Provide the (x, y) coordinate of the cell's center where the given text is located.  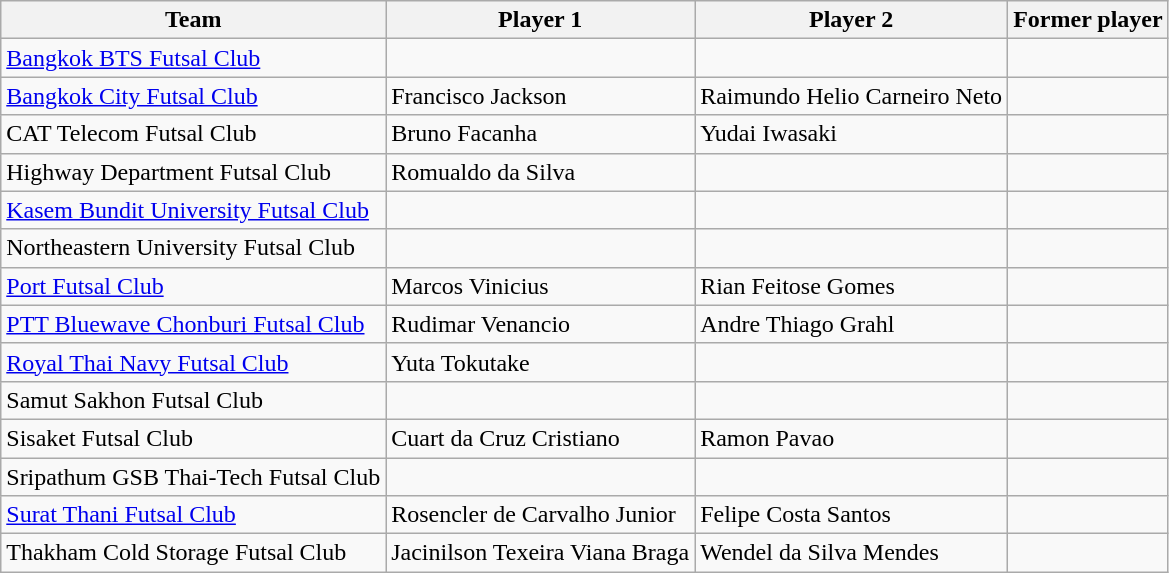
Surat Thani Futsal Club (194, 515)
Sripathum GSB Thai-Tech Futsal Club (194, 477)
Samut Sakhon Futsal Club (194, 400)
Player 1 (540, 20)
Player 2 (852, 20)
Royal Thai Navy Futsal Club (194, 362)
Yuta Tokutake (540, 362)
Kasem Bundit University Futsal Club (194, 210)
Jacinilson Texeira Viana Braga (540, 553)
Team (194, 20)
Romualdo da Silva (540, 172)
PTT Bluewave Chonburi Futsal Club (194, 324)
Marcos Vinicius (540, 286)
Andre Thiago Grahl (852, 324)
Bangkok BTS Futsal Club (194, 58)
Wendel da Silva Mendes (852, 553)
Rian Feitose Gomes (852, 286)
Northeastern University Futsal Club (194, 248)
Yudai Iwasaki (852, 134)
Sisaket Futsal Club (194, 438)
Raimundo Helio Carneiro Neto (852, 96)
Highway Department Futsal Club (194, 172)
CAT Telecom Futsal Club (194, 134)
Thakham Cold Storage Futsal Club (194, 553)
Rudimar Venancio (540, 324)
Ramon Pavao (852, 438)
Port Futsal Club (194, 286)
Cuart da Cruz Cristiano (540, 438)
Bangkok City Futsal Club (194, 96)
Rosencler de Carvalho Junior (540, 515)
Francisco Jackson (540, 96)
Former player (1088, 20)
Bruno Facanha (540, 134)
Felipe Costa Santos (852, 515)
